Pinpoint the cell where the given text exists, returning its [X, Y] midpoint coordinate. 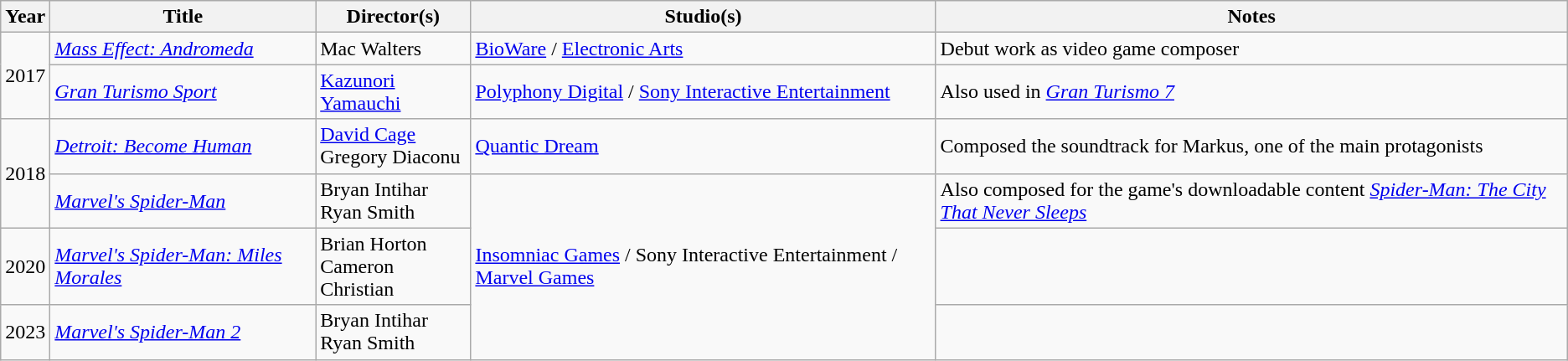
Also used in Gran Turismo 7 [1251, 92]
Composed the soundtrack for Markus, one of the main protagonists [1251, 146]
2018 [25, 173]
Studio(s) [704, 17]
Title [183, 17]
Quantic Dream [704, 146]
Notes [1251, 17]
Marvel's Spider-Man: Miles Morales [183, 266]
2023 [25, 332]
Kazunori Yamauchi [394, 92]
Debut work as video game composer [1251, 49]
Director(s) [394, 17]
Also composed for the game's downloadable content Spider-Man: The City That Never Sleeps [1251, 201]
Marvel's Spider-Man [183, 201]
2017 [25, 75]
2020 [25, 266]
Gran Turismo Sport [183, 92]
Year [25, 17]
Mass Effect: Andromeda [183, 49]
Mac Walters [394, 49]
Detroit: Become Human [183, 146]
Polyphony Digital / Sony Interactive Entertainment [704, 92]
Brian HortonCameron Christian [394, 266]
David CageGregory Diaconu [394, 146]
Insomniac Games / Sony Interactive Entertainment / Marvel Games [704, 266]
Marvel's Spider-Man 2 [183, 332]
BioWare / Electronic Arts [704, 49]
